Return the [X, Y] coordinate for the center point of the cell that contains the specified text.  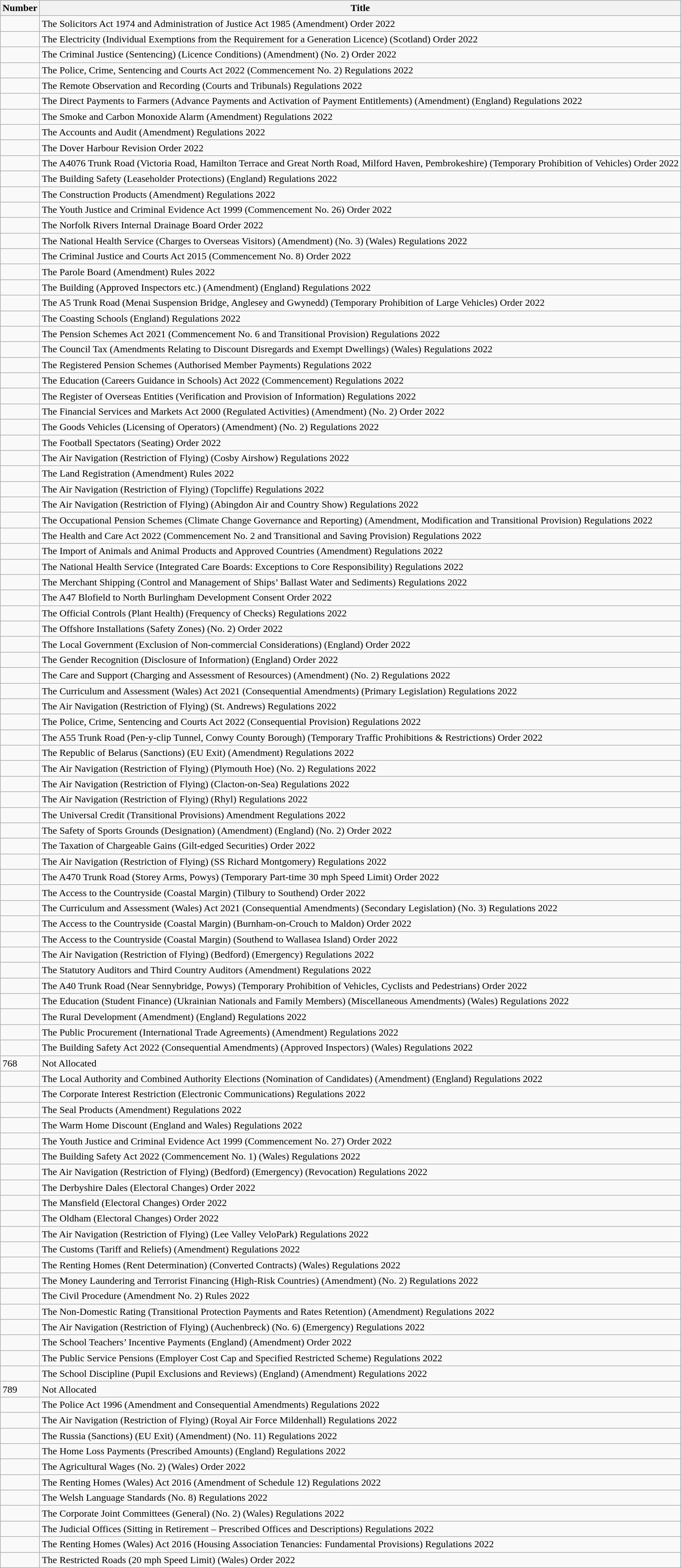
The Financial Services and Markets Act 2000 (Regulated Activities) (Amendment) (No. 2) Order 2022 [360, 411]
The Taxation of Chargeable Gains (Gilt-edged Securities) Order 2022 [360, 846]
The Import of Animals and Animal Products and Approved Countries (Amendment) Regulations 2022 [360, 551]
Title [360, 8]
The Building Safety Act 2022 (Commencement No. 1) (Wales) Regulations 2022 [360, 1156]
The Register of Overseas Entities (Verification and Provision of Information) Regulations 2022 [360, 396]
The Air Navigation (Restriction of Flying) (Cosby Airshow) Regulations 2022 [360, 458]
The Air Navigation (Restriction of Flying) (Plymouth Hoe) (No. 2) Regulations 2022 [360, 769]
The Air Navigation (Restriction of Flying) (Bedford) (Emergency) (Revocation) Regulations 2022 [360, 1172]
The Air Navigation (Restriction of Flying) (Rhyl) Regulations 2022 [360, 799]
The Civil Procedure (Amendment No. 2) Rules 2022 [360, 1296]
The Offshore Installations (Safety Zones) (No. 2) Order 2022 [360, 629]
The Access to the Countryside (Coastal Margin) (Burnham-on-Crouch to Maldon) Order 2022 [360, 923]
The Building (Approved Inspectors etc.) (Amendment) (England) Regulations 2022 [360, 287]
The Direct Payments to Farmers (Advance Payments and Activation of Payment Entitlements) (Amendment) (England) Regulations 2022 [360, 101]
The Air Navigation (Restriction of Flying) (Clacton-on-Sea) Regulations 2022 [360, 784]
The Derbyshire Dales (Electoral Changes) Order 2022 [360, 1188]
The Youth Justice and Criminal Evidence Act 1999 (Commencement No. 27) Order 2022 [360, 1141]
The Official Controls (Plant Health) (Frequency of Checks) Regulations 2022 [360, 613]
The Building Safety (Leaseholder Protections) (England) Regulations 2022 [360, 179]
The A47 Blofield to North Burlingham Development Consent Order 2022 [360, 598]
The Remote Observation and Recording (Courts and Tribunals) Regulations 2022 [360, 86]
The National Health Service (Integrated Care Boards: Exceptions to Core Responsibility) Regulations 2022 [360, 567]
The Safety of Sports Grounds (Designation) (Amendment) (England) (No. 2) Order 2022 [360, 830]
The School Teachers’ Incentive Payments (England) (Amendment) Order 2022 [360, 1343]
Number [20, 8]
The Council Tax (Amendments Relating to Discount Disregards and Exempt Dwellings) (Wales) Regulations 2022 [360, 349]
789 [20, 1389]
The Police Act 1996 (Amendment and Consequential Amendments) Regulations 2022 [360, 1405]
The Curriculum and Assessment (Wales) Act 2021 (Consequential Amendments) (Secondary Legislation) (No. 3) Regulations 2022 [360, 908]
The Norfolk Rivers Internal Drainage Board Order 2022 [360, 225]
The Land Registration (Amendment) Rules 2022 [360, 474]
The Police, Crime, Sentencing and Courts Act 2022 (Consequential Provision) Regulations 2022 [360, 722]
The Warm Home Discount (England and Wales) Regulations 2022 [360, 1125]
The Accounts and Audit (Amendment) Regulations 2022 [360, 132]
The Electricity (Individual Exemptions from the Requirement for a Generation Licence) (Scotland) Order 2022 [360, 39]
The Youth Justice and Criminal Evidence Act 1999 (Commencement No. 26) Order 2022 [360, 210]
The Air Navigation (Restriction of Flying) (St. Andrews) Regulations 2022 [360, 707]
The Universal Credit (Transitional Provisions) Amendment Regulations 2022 [360, 815]
The Football Spectators (Seating) Order 2022 [360, 442]
The Pension Schemes Act 2021 (Commencement No. 6 and Transitional Provision) Regulations 2022 [360, 334]
The Republic of Belarus (Sanctions) (EU Exit) (Amendment) Regulations 2022 [360, 753]
The Parole Board (Amendment) Rules 2022 [360, 272]
The A55 Trunk Road (Pen-y-clip Tunnel, Conwy County Borough) (Temporary Traffic Prohibitions & Restrictions) Order 2022 [360, 738]
The National Health Service (Charges to Overseas Visitors) (Amendment) (No. 3) (Wales) Regulations 2022 [360, 241]
The Construction Products (Amendment) Regulations 2022 [360, 194]
The Building Safety Act 2022 (Consequential Amendments) (Approved Inspectors) (Wales) Regulations 2022 [360, 1048]
The Local Government (Exclusion of Non-commercial Considerations) (England) Order 2022 [360, 644]
The Mansfield (Electoral Changes) Order 2022 [360, 1203]
The Statutory Auditors and Third Country Auditors (Amendment) Regulations 2022 [360, 970]
The Air Navigation (Restriction of Flying) (Abingdon Air and Country Show) Regulations 2022 [360, 505]
The Gender Recognition (Disclosure of Information) (England) Order 2022 [360, 660]
The Restricted Roads (20 mph Speed Limit) (Wales) Order 2022 [360, 1560]
The Access to the Countryside (Coastal Margin) (Tilbury to Southend) Order 2022 [360, 892]
The Rural Development (Amendment) (England) Regulations 2022 [360, 1017]
The Air Navigation (Restriction of Flying) (SS Richard Montgomery) Regulations 2022 [360, 861]
The School Discipline (Pupil Exclusions and Reviews) (England) (Amendment) Regulations 2022 [360, 1374]
The A5 Trunk Road (Menai Suspension Bridge, Anglesey and Gwynedd) (Temporary Prohibition of Large Vehicles) Order 2022 [360, 303]
The Air Navigation (Restriction of Flying) (Royal Air Force Mildenhall) Regulations 2022 [360, 1420]
The Air Navigation (Restriction of Flying) (Lee Valley VeloPark) Regulations 2022 [360, 1234]
The Russia (Sanctions) (EU Exit) (Amendment) (No. 11) Regulations 2022 [360, 1435]
The Criminal Justice (Sentencing) (Licence Conditions) (Amendment) (No. 2) Order 2022 [360, 55]
The Agricultural Wages (No. 2) (Wales) Order 2022 [360, 1467]
The Curriculum and Assessment (Wales) Act 2021 (Consequential Amendments) (Primary Legislation) Regulations 2022 [360, 691]
The Corporate Joint Committees (General) (No. 2) (Wales) Regulations 2022 [360, 1513]
The Access to the Countryside (Coastal Margin) (Southend to Wallasea Island) Order 2022 [360, 939]
The Police, Crime, Sentencing and Courts Act 2022 (Commencement No. 2) Regulations 2022 [360, 70]
The Health and Care Act 2022 (Commencement No. 2 and Transitional and Saving Provision) Regulations 2022 [360, 536]
The Welsh Language Standards (No. 8) Regulations 2022 [360, 1498]
The Renting Homes (Rent Determination) (Converted Contracts) (Wales) Regulations 2022 [360, 1265]
The Education (Student Finance) (Ukrainian Nationals and Family Members) (Miscellaneous Amendments) (Wales) Regulations 2022 [360, 1001]
The Care and Support (Charging and Assessment of Resources) (Amendment) (No. 2) Regulations 2022 [360, 675]
The Seal Products (Amendment) Regulations 2022 [360, 1110]
The Criminal Justice and Courts Act 2015 (Commencement No. 8) Order 2022 [360, 256]
The Coasting Schools (England) Regulations 2022 [360, 318]
The Solicitors Act 1974 and Administration of Justice Act 1985 (Amendment) Order 2022 [360, 24]
The Registered Pension Schemes (Authorised Member Payments) Regulations 2022 [360, 365]
The Non-Domestic Rating (Transitional Protection Payments and Rates Retention) (Amendment) Regulations 2022 [360, 1312]
The Public Procurement (International Trade Agreements) (Amendment) Regulations 2022 [360, 1032]
768 [20, 1063]
The Public Service Pensions (Employer Cost Cap and Specified Restricted Scheme) Regulations 2022 [360, 1358]
The A470 Trunk Road (Storey Arms, Powys) (Temporary Part-time 30 mph Speed Limit) Order 2022 [360, 877]
The Corporate Interest Restriction (Electronic Communications) Regulations 2022 [360, 1094]
The Smoke and Carbon Monoxide Alarm (Amendment) Regulations 2022 [360, 117]
The Air Navigation (Restriction of Flying) (Topcliffe) Regulations 2022 [360, 489]
The Renting Homes (Wales) Act 2016 (Housing Association Tenancies: Fundamental Provisions) Regulations 2022 [360, 1544]
The Occupational Pension Schemes (Climate Change Governance and Reporting) (Amendment, Modification and Transitional Provision) Regulations 2022 [360, 520]
The Air Navigation (Restriction of Flying) (Auchenbreck) (No. 6) (Emergency) Regulations 2022 [360, 1327]
The Judicial Offices (Sitting in Retirement – Prescribed Offices and Descriptions) Regulations 2022 [360, 1529]
The Goods Vehicles (Licensing of Operators) (Amendment) (No. 2) Regulations 2022 [360, 427]
The Dover Harbour Revision Order 2022 [360, 148]
The Renting Homes (Wales) Act 2016 (Amendment of Schedule 12) Regulations 2022 [360, 1482]
The Merchant Shipping (Control and Management of Ships’ Ballast Water and Sediments) Regulations 2022 [360, 582]
The Local Authority and Combined Authority Elections (Nomination of Candidates) (Amendment) (England) Regulations 2022 [360, 1079]
The Education (Careers Guidance in Schools) Act 2022 (Commencement) Regulations 2022 [360, 380]
The Customs (Tariff and Reliefs) (Amendment) Regulations 2022 [360, 1250]
The Oldham (Electoral Changes) Order 2022 [360, 1219]
The Money Laundering and Terrorist Financing (High-Risk Countries) (Amendment) (No. 2) Regulations 2022 [360, 1281]
The Air Navigation (Restriction of Flying) (Bedford) (Emergency) Regulations 2022 [360, 955]
The Home Loss Payments (Prescribed Amounts) (England) Regulations 2022 [360, 1451]
The A40 Trunk Road (Near Sennybridge, Powys) (Temporary Prohibition of Vehicles, Cyclists and Pedestrians) Order 2022 [360, 986]
